Pinpoint the cell where the given text exists, returning its [X, Y] midpoint coordinate. 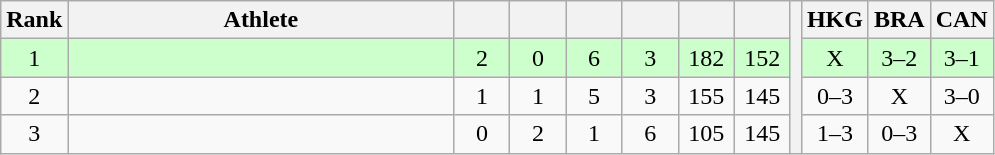
152 [762, 58]
182 [706, 58]
5 [594, 96]
3–0 [962, 96]
3–1 [962, 58]
105 [706, 134]
Athlete [261, 20]
3–2 [899, 58]
HKG [834, 20]
1–3 [834, 134]
CAN [962, 20]
Rank [34, 20]
BRA [899, 20]
155 [706, 96]
